Locate the cell with the specified text and output its (X, Y) center coordinate. 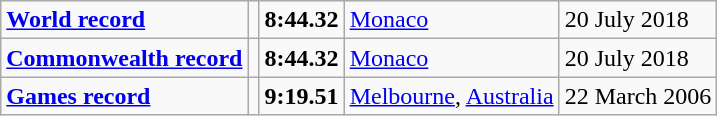
22 March 2006 (638, 96)
Games record (124, 96)
9:19.51 (302, 96)
Melbourne, Australia (452, 96)
World record (124, 20)
Commonwealth record (124, 58)
